Return the (X, Y) coordinate for the center point of the cell that contains the specified text.  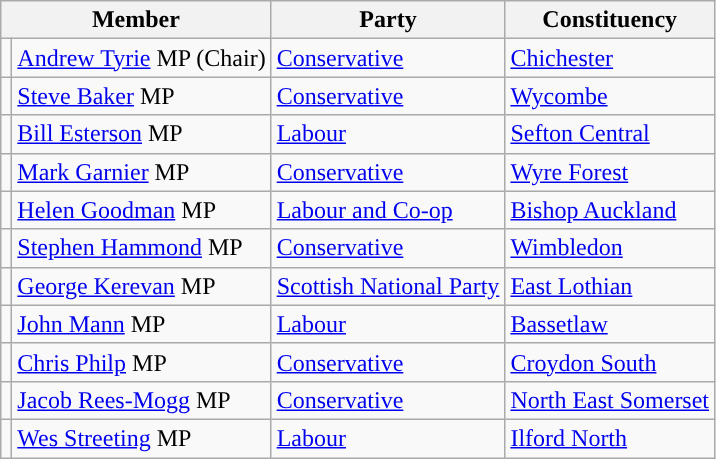
Steve Baker MP (142, 96)
Helen Goodman MP (142, 210)
Mark Garnier MP (142, 172)
Jacob Rees-Mogg MP (142, 400)
Chris Philp MP (142, 362)
Constituency (610, 20)
Stephen Hammond MP (142, 248)
John Mann MP (142, 324)
Bishop Auckland (610, 210)
Ilford North (610, 438)
Sefton Central (610, 134)
George Kerevan MP (142, 286)
Chichester (610, 58)
North East Somerset (610, 400)
Wyre Forest (610, 172)
East Lothian (610, 286)
Member (136, 20)
Scottish National Party (388, 286)
Bill Esterson MP (142, 134)
Wimbledon (610, 248)
Wes Streeting MP (142, 438)
Wycombe (610, 96)
Croydon South (610, 362)
Labour and Co-op (388, 210)
Andrew Tyrie MP (Chair) (142, 58)
Bassetlaw (610, 324)
Party (388, 20)
